For the text-containing cell, return its midpoint in [X, Y] coordinate format. 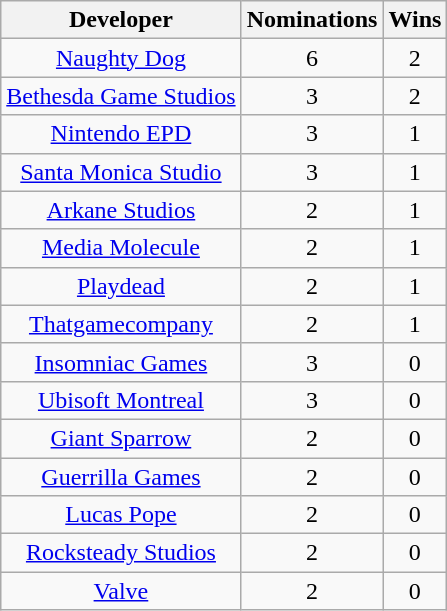
Giant Sparrow [121, 438]
Insomniac Games [121, 362]
Media Molecule [121, 248]
Developer [121, 20]
Nominations [312, 20]
Nintendo EPD [121, 134]
Thatgamecompany [121, 324]
Rocksteady Studios [121, 553]
Valve [121, 591]
Bethesda Game Studios [121, 96]
Ubisoft Montreal [121, 400]
Santa Monica Studio [121, 172]
Arkane Studios [121, 210]
Wins [415, 20]
Guerrilla Games [121, 477]
Naughty Dog [121, 58]
Lucas Pope [121, 515]
Playdead [121, 286]
6 [312, 58]
